Scan for the cell matching the given text and deliver its (x, y) coordinate at center. 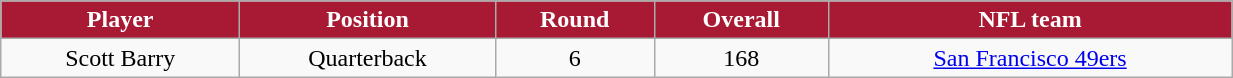
Scott Barry (120, 58)
Overall (741, 20)
Round (574, 20)
168 (741, 58)
6 (574, 58)
Position (368, 20)
Player (120, 20)
Quarterback (368, 58)
San Francisco 49ers (1030, 58)
NFL team (1030, 20)
